Output the [x, y] coordinate of the center of the cell containing the given text.  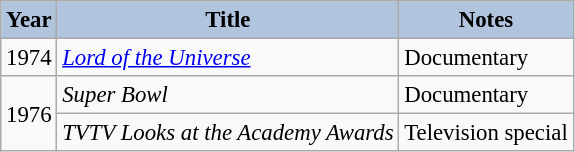
Super Bowl [228, 95]
Television special [486, 133]
1976 [29, 114]
Year [29, 20]
Notes [486, 20]
Lord of the Universe [228, 58]
1974 [29, 58]
Title [228, 20]
TVTV Looks at the Academy Awards [228, 133]
